Scan for the cell matching the given text and deliver its (X, Y) coordinate at center. 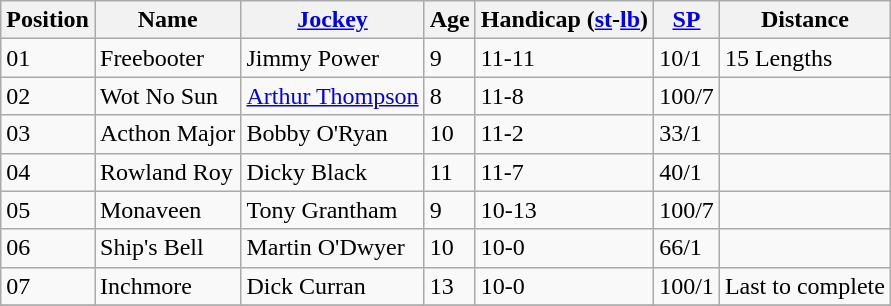
Ship's Bell (167, 248)
06 (48, 248)
04 (48, 172)
66/1 (687, 248)
07 (48, 286)
13 (450, 286)
11 (450, 172)
05 (48, 210)
Last to complete (804, 286)
11-8 (564, 96)
11-2 (564, 134)
Jockey (332, 20)
Freebooter (167, 58)
100/1 (687, 286)
Wot No Sun (167, 96)
02 (48, 96)
Tony Grantham (332, 210)
Rowland Roy (167, 172)
Arthur Thompson (332, 96)
03 (48, 134)
Position (48, 20)
33/1 (687, 134)
Monaveen (167, 210)
Dick Curran (332, 286)
15 Lengths (804, 58)
11-7 (564, 172)
8 (450, 96)
Dicky Black (332, 172)
Name (167, 20)
40/1 (687, 172)
10/1 (687, 58)
Martin O'Dwyer (332, 248)
Bobby O'Ryan (332, 134)
01 (48, 58)
Jimmy Power (332, 58)
10-13 (564, 210)
SP (687, 20)
Distance (804, 20)
Acthon Major (167, 134)
11-11 (564, 58)
Handicap (st-lb) (564, 20)
Inchmore (167, 286)
Age (450, 20)
